From the cell containing the given text, extract its center point as (x, y) coordinate. 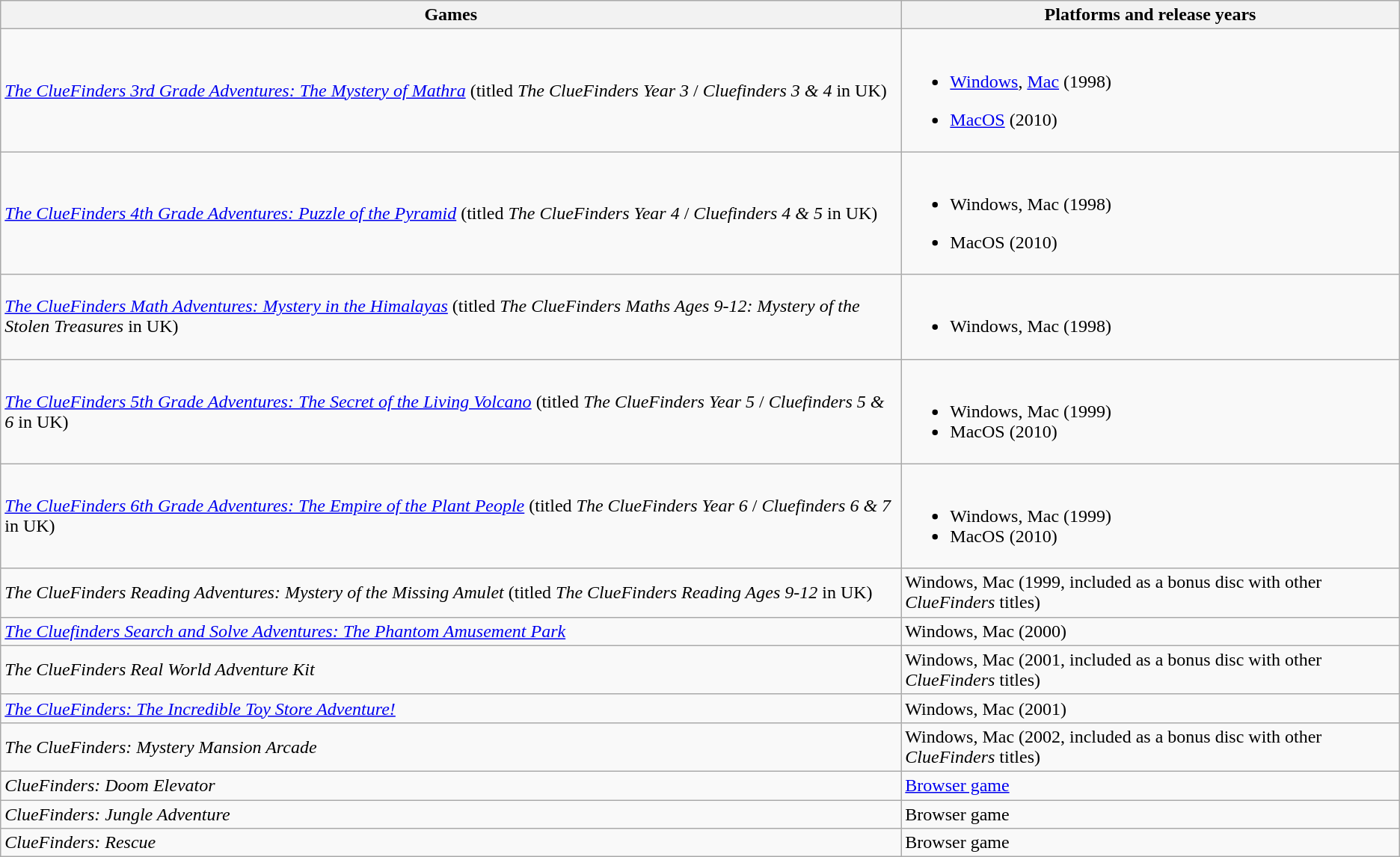
Windows, Mac (2002, included as a bonus disc with other ClueFinders titles) (1150, 746)
Platforms and release years (1150, 15)
The ClueFinders Real World Adventure Kit (451, 670)
The Cluefinders Search and Solve Adventures: The Phantom Amusement Park (451, 631)
The ClueFinders 4th Grade Adventures: Puzzle of the Pyramid (titled The ClueFinders Year 4 / Cluefinders 4 & 5 in UK) (451, 213)
The ClueFinders Math Adventures: Mystery in the Himalayas (titled The ClueFinders Maths Ages 9-12: Mystery of the Stolen Treasures in UK) (451, 317)
The ClueFinders: Mystery Mansion Arcade (451, 746)
The ClueFinders 3rd Grade Adventures: The Mystery of Mathra (titled The ClueFinders Year 3 / Cluefinders 3 & 4 in UK) (451, 90)
Windows, Mac (2001, included as a bonus disc with other ClueFinders titles) (1150, 670)
Windows, Mac (1999, included as a bonus disc with other ClueFinders titles) (1150, 592)
ClueFinders: Rescue (451, 843)
Windows, Mac (2000) (1150, 631)
ClueFinders: Doom Elevator (451, 785)
The ClueFinders Reading Adventures: Mystery of the Missing Amulet (titled The ClueFinders Reading Ages 9-12 in UK) (451, 592)
ClueFinders: Jungle Adventure (451, 814)
The ClueFinders 6th Grade Adventures: The Empire of the Plant People (titled The ClueFinders Year 6 / Cluefinders 6 & 7 in UK) (451, 516)
Games (451, 15)
Windows, Mac (2001) (1150, 708)
The ClueFinders: The Incredible Toy Store Adventure! (451, 708)
The ClueFinders 5th Grade Adventures: The Secret of the Living Volcano (titled The ClueFinders Year 5 / Cluefinders 5 & 6 in UK) (451, 411)
Windows, Mac (1998) (1150, 317)
